Return [X, Y] of the center of cell containing provided text 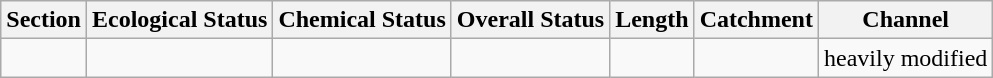
Section [44, 20]
Overall Status [530, 20]
Chemical Status [362, 20]
heavily modified [905, 58]
Ecological Status [179, 20]
Length [652, 20]
Catchment [756, 20]
Channel [905, 20]
